From the cell containing the given text, extract its center point as [x, y] coordinate. 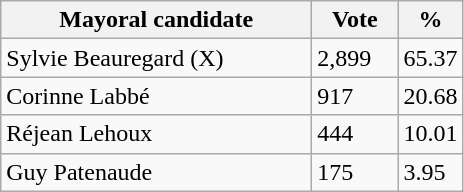
3.95 [430, 172]
Vote [355, 20]
2,899 [355, 58]
Mayoral candidate [156, 20]
10.01 [430, 134]
Sylvie Beauregard (X) [156, 58]
% [430, 20]
20.68 [430, 96]
Guy Patenaude [156, 172]
Réjean Lehoux [156, 134]
917 [355, 96]
Corinne Labbé [156, 96]
175 [355, 172]
65.37 [430, 58]
444 [355, 134]
